Return [x, y] of the center of cell containing provided text 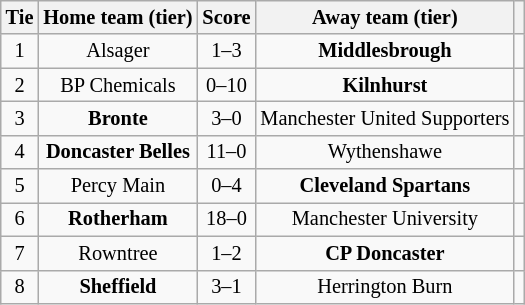
3 [20, 118]
Away team (tier) [384, 17]
Manchester United Supporters [384, 118]
Bronte [118, 118]
Rotherham [118, 219]
8 [20, 287]
CP Doncaster [384, 253]
3–0 [226, 118]
4 [20, 152]
18–0 [226, 219]
Kilnhurst [384, 85]
Middlesbrough [384, 51]
5 [20, 186]
0–10 [226, 85]
1–3 [226, 51]
Sheffield [118, 287]
0–4 [226, 186]
Alsager [118, 51]
Wythenshawe [384, 152]
Doncaster Belles [118, 152]
Cleveland Spartans [384, 186]
Home team (tier) [118, 17]
1–2 [226, 253]
11–0 [226, 152]
1 [20, 51]
6 [20, 219]
Manchester University [384, 219]
2 [20, 85]
Tie [20, 17]
7 [20, 253]
Score [226, 17]
Herrington Burn [384, 287]
Rowntree [118, 253]
Percy Main [118, 186]
BP Chemicals [118, 85]
3–1 [226, 287]
